Find where the given text appears and provide that cell's center as [X, Y] coordinate. 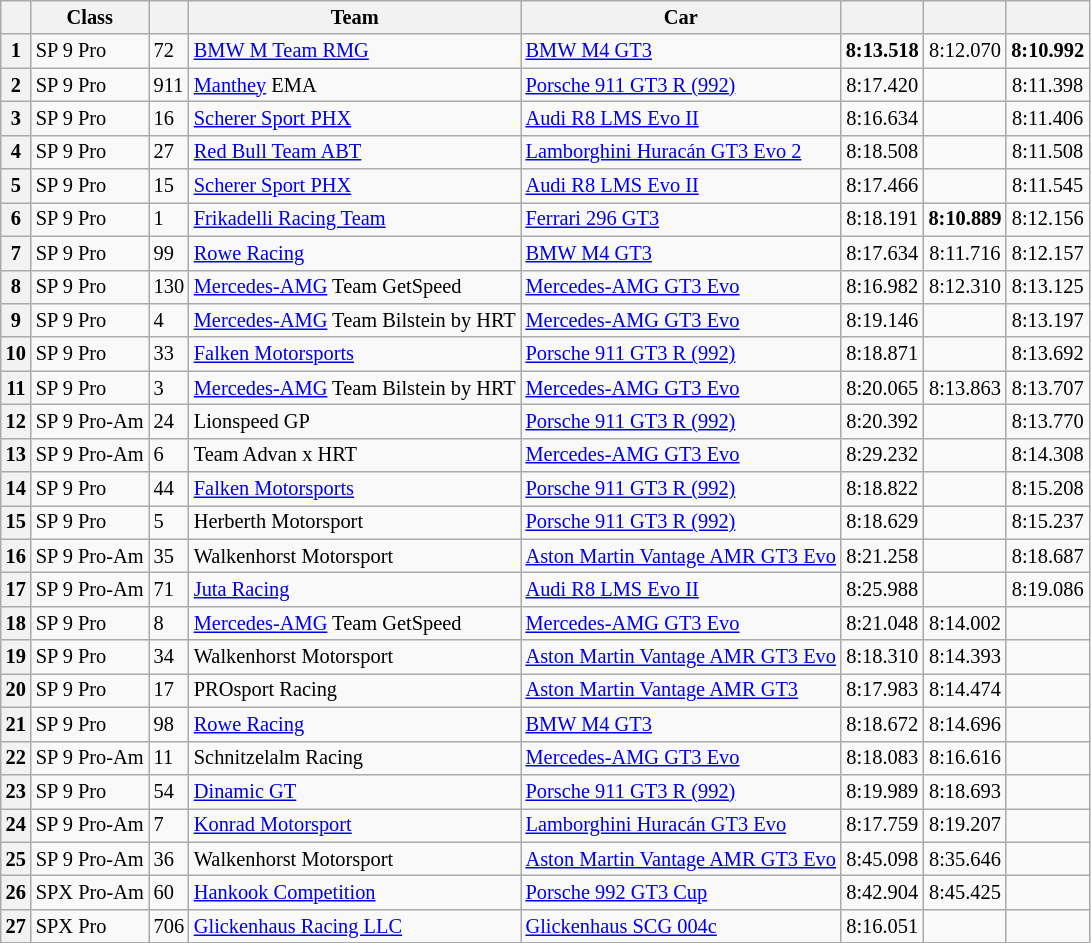
8:25.988 [882, 589]
8:14.002 [966, 623]
Ferrari 296 GT3 [681, 219]
33 [169, 354]
8:19.086 [1048, 589]
8:35.646 [966, 859]
8:18.508 [882, 152]
8:16.051 [882, 926]
Lamborghini Huracán GT3 Evo [681, 825]
8:17.759 [882, 825]
8:11.716 [966, 253]
8:17.983 [882, 690]
8:13.125 [1048, 287]
8:17.634 [882, 253]
8:12.310 [966, 287]
12 [16, 421]
Herberth Motorsport [355, 522]
BMW M Team RMG [355, 51]
Aston Martin Vantage AMR GT3 [681, 690]
8:11.545 [1048, 186]
8:13.518 [882, 51]
SPX Pro-Am [90, 892]
Manthey EMA [355, 85]
8:14.474 [966, 690]
25 [16, 859]
8:14.696 [966, 724]
8:45.098 [882, 859]
13 [16, 455]
22 [16, 758]
35 [169, 556]
8:11.406 [1048, 118]
8:16.634 [882, 118]
Team Advan x HRT [355, 455]
PROsport Racing [355, 690]
20 [16, 690]
Schnitzelalm Racing [355, 758]
8:13.692 [1048, 354]
72 [169, 51]
8:16.982 [882, 287]
8:15.237 [1048, 522]
Red Bull Team ABT [355, 152]
8:16.616 [966, 758]
8:18.871 [882, 354]
8:12.156 [1048, 219]
8:19.989 [882, 791]
8:13.770 [1048, 421]
Lionspeed GP [355, 421]
Car [681, 17]
8:19.207 [966, 825]
8:10.889 [966, 219]
8:18.822 [882, 489]
8:21.048 [882, 623]
911 [169, 85]
8:15.208 [1048, 489]
8:42.904 [882, 892]
Frikadelli Racing Team [355, 219]
Hankook Competition [355, 892]
23 [16, 791]
8:20.392 [882, 421]
99 [169, 253]
8:21.258 [882, 556]
8:19.146 [882, 320]
34 [169, 657]
18 [16, 623]
8:18.310 [882, 657]
98 [169, 724]
71 [169, 589]
8:17.420 [882, 85]
44 [169, 489]
8:10.992 [1048, 51]
8:13.707 [1048, 388]
Team [355, 17]
706 [169, 926]
8:18.083 [882, 758]
Dinamic GT [355, 791]
8:13.863 [966, 388]
8:18.191 [882, 219]
21 [16, 724]
8:18.687 [1048, 556]
8:20.065 [882, 388]
8:11.508 [1048, 152]
8:45.425 [966, 892]
8:29.232 [882, 455]
Glickenhaus SCG 004c [681, 926]
Juta Racing [355, 589]
8:13.197 [1048, 320]
8:12.157 [1048, 253]
14 [16, 489]
SPX Pro [90, 926]
Konrad Motorsport [355, 825]
60 [169, 892]
8:18.672 [882, 724]
19 [16, 657]
Class [90, 17]
8:18.629 [882, 522]
36 [169, 859]
8:14.393 [966, 657]
Glickenhaus Racing LLC [355, 926]
8:17.466 [882, 186]
54 [169, 791]
130 [169, 287]
10 [16, 354]
Lamborghini Huracán GT3 Evo 2 [681, 152]
2 [16, 85]
26 [16, 892]
8:18.693 [966, 791]
Porsche 992 GT3 Cup [681, 892]
8:14.308 [1048, 455]
9 [16, 320]
8:11.398 [1048, 85]
8:12.070 [966, 51]
